Return the (x, y) coordinate for the center point of the cell that contains the specified text.  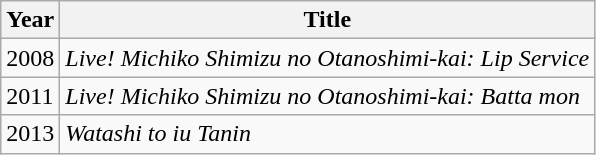
2011 (30, 96)
2013 (30, 134)
2008 (30, 58)
Watashi to iu Tanin (328, 134)
Live! Michiko Shimizu no Otanoshimi-kai: Batta mon (328, 96)
Live! Michiko Shimizu no Otanoshimi-kai: Lip Service (328, 58)
Title (328, 20)
Year (30, 20)
